Provide the (x, y) coordinate of the cell's center where the given text is located.  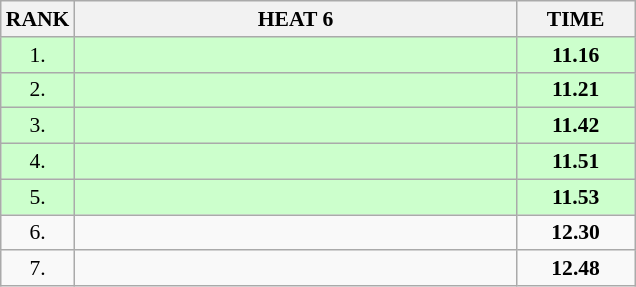
TIME (576, 19)
11.53 (576, 197)
4. (38, 162)
11.42 (576, 126)
HEAT 6 (295, 19)
5. (38, 197)
11.51 (576, 162)
3. (38, 126)
2. (38, 90)
12.30 (576, 233)
11.21 (576, 90)
RANK (38, 19)
6. (38, 233)
11.16 (576, 55)
7. (38, 269)
1. (38, 55)
12.48 (576, 269)
